Provide the (X, Y) coordinate of the cell's center where the given text is located.  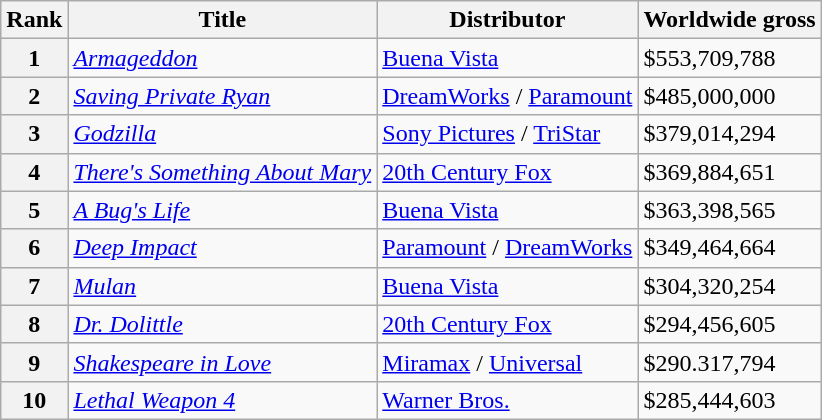
$363,398,565 (730, 210)
Godzilla (222, 134)
Dr. Dolittle (222, 324)
Deep Impact (222, 248)
Warner Bros. (508, 400)
A Bug's Life (222, 210)
6 (34, 248)
Armageddon (222, 58)
Paramount / DreamWorks (508, 248)
Worldwide gross (730, 20)
$290.317,794 (730, 362)
$379,014,294 (730, 134)
4 (34, 172)
Shakespeare in Love (222, 362)
10 (34, 400)
Rank (34, 20)
$553,709,788 (730, 58)
$294,456,605 (730, 324)
Lethal Weapon 4 (222, 400)
DreamWorks / Paramount (508, 96)
$304,320,254 (730, 286)
7 (34, 286)
3 (34, 134)
$285,444,603 (730, 400)
$349,464,664 (730, 248)
There's Something About Mary (222, 172)
Miramax / Universal (508, 362)
Distributor (508, 20)
1 (34, 58)
2 (34, 96)
$485,000,000 (730, 96)
Title (222, 20)
Sony Pictures / TriStar (508, 134)
5 (34, 210)
9 (34, 362)
Mulan (222, 286)
8 (34, 324)
Saving Private Ryan (222, 96)
$369,884,651 (730, 172)
